Find where the given text appears and provide that cell's center as (X, Y) coordinate. 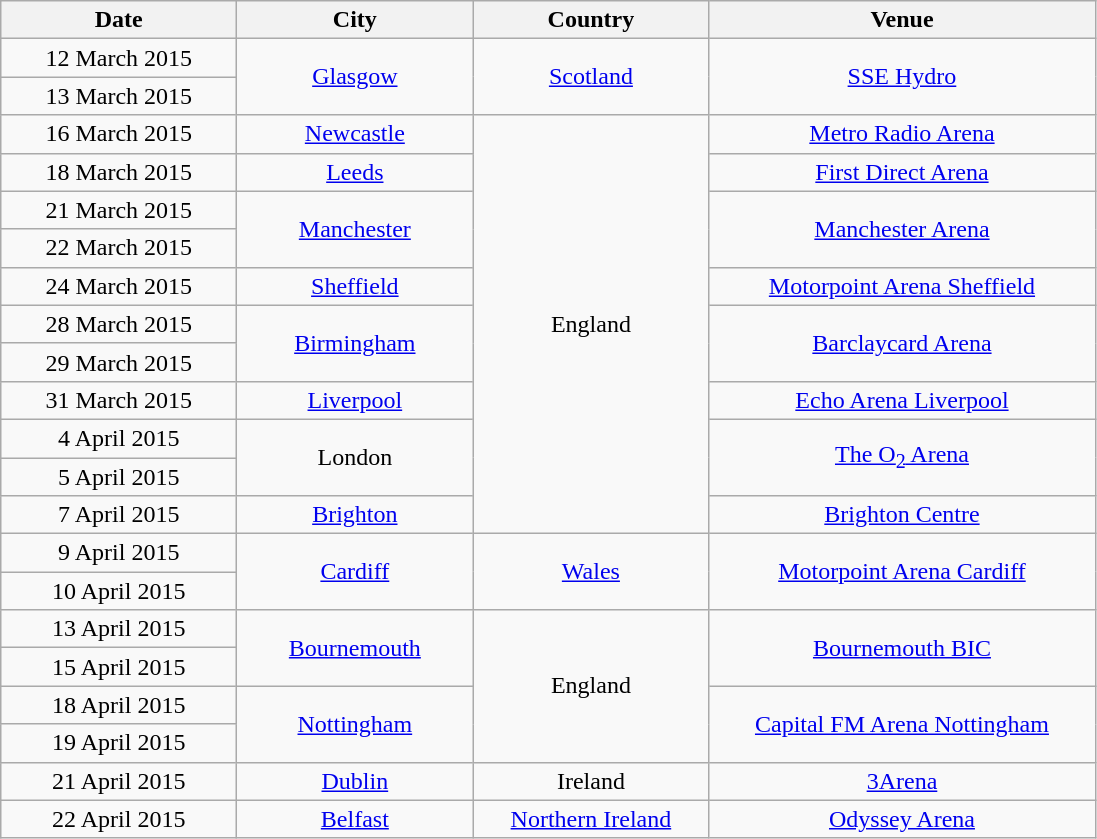
The O2 Arena (902, 457)
Bournemouth (355, 648)
Manchester Arena (902, 229)
Venue (902, 20)
3Arena (902, 781)
15 April 2015 (119, 667)
First Direct Arena (902, 172)
Wales (591, 572)
Liverpool (355, 400)
24 March 2015 (119, 286)
Northern Ireland (591, 819)
Manchester (355, 229)
22 April 2015 (119, 819)
Odyssey Arena (902, 819)
Brighton (355, 515)
Cardiff (355, 572)
29 March 2015 (119, 362)
Date (119, 20)
Dublin (355, 781)
Glasgow (355, 77)
Motorpoint Arena Sheffield (902, 286)
21 April 2015 (119, 781)
21 March 2015 (119, 210)
Metro Radio Arena (902, 134)
5 April 2015 (119, 477)
Echo Arena Liverpool (902, 400)
9 April 2015 (119, 553)
London (355, 457)
Belfast (355, 819)
Nottingham (355, 724)
Sheffield (355, 286)
13 April 2015 (119, 629)
Leeds (355, 172)
Motorpoint Arena Cardiff (902, 572)
22 March 2015 (119, 248)
12 March 2015 (119, 58)
7 April 2015 (119, 515)
16 March 2015 (119, 134)
Brighton Centre (902, 515)
SSE Hydro (902, 77)
31 March 2015 (119, 400)
Barclaycard Arena (902, 343)
Birmingham (355, 343)
Newcastle (355, 134)
28 March 2015 (119, 324)
Bournemouth BIC (902, 648)
Country (591, 20)
4 April 2015 (119, 438)
13 March 2015 (119, 96)
18 March 2015 (119, 172)
Capital FM Arena Nottingham (902, 724)
10 April 2015 (119, 591)
19 April 2015 (119, 743)
City (355, 20)
Scotland (591, 77)
Ireland (591, 781)
18 April 2015 (119, 705)
